Pinpoint the cell where the given text exists, returning its (X, Y) midpoint coordinate. 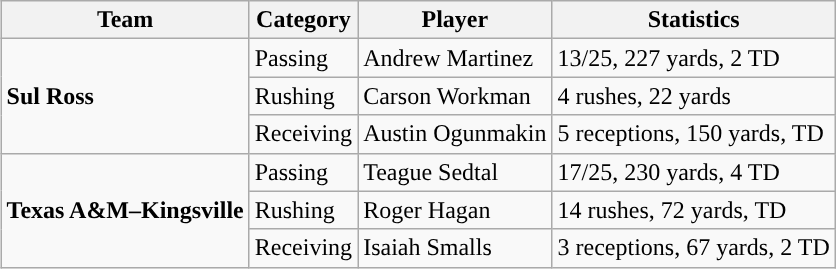
Player (455, 20)
Teague Sedtal (455, 172)
Category (303, 20)
3 receptions, 67 yards, 2 TD (694, 248)
Team (125, 20)
Statistics (694, 20)
5 receptions, 150 yards, TD (694, 134)
14 rushes, 72 yards, TD (694, 210)
Carson Workman (455, 96)
Austin Ogunmakin (455, 134)
Sul Ross (125, 96)
4 rushes, 22 yards (694, 96)
Andrew Martinez (455, 58)
Roger Hagan (455, 210)
Texas A&M–Kingsville (125, 210)
17/25, 230 yards, 4 TD (694, 172)
13/25, 227 yards, 2 TD (694, 58)
Isaiah Smalls (455, 248)
